Find where the given text appears and provide that cell's center as [X, Y] coordinate. 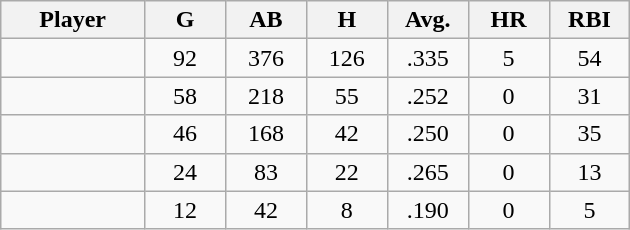
54 [590, 58]
46 [186, 134]
35 [590, 134]
.252 [428, 96]
.335 [428, 58]
168 [266, 134]
24 [186, 172]
92 [186, 58]
Player [73, 20]
G [186, 20]
31 [590, 96]
22 [346, 172]
.250 [428, 134]
218 [266, 96]
12 [186, 210]
.265 [428, 172]
83 [266, 172]
RBI [590, 20]
376 [266, 58]
HR [508, 20]
AB [266, 20]
126 [346, 58]
H [346, 20]
58 [186, 96]
8 [346, 210]
55 [346, 96]
13 [590, 172]
Avg. [428, 20]
.190 [428, 210]
